Find where the given text appears and provide that cell's center as [x, y] coordinate. 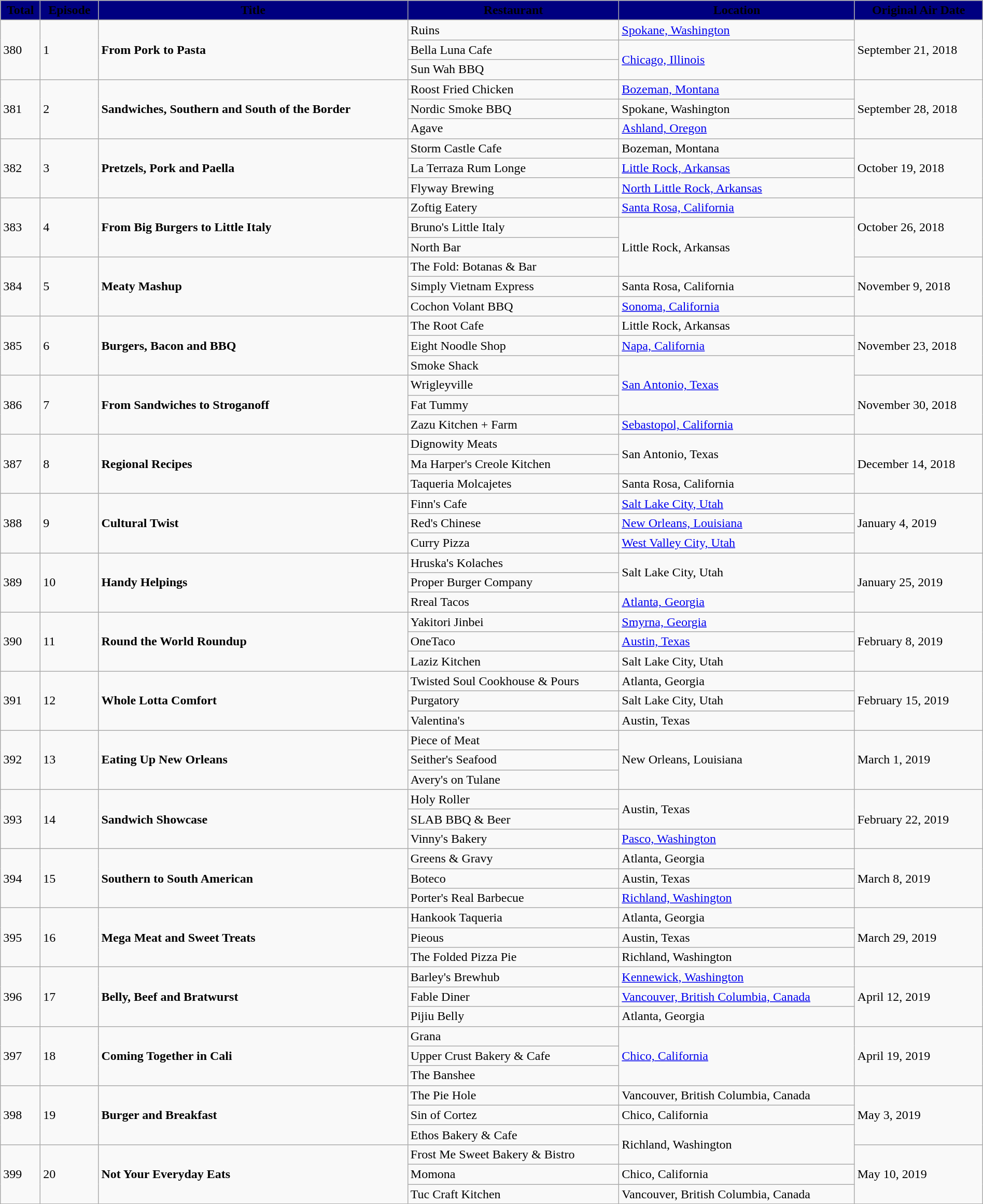
The Fold: Botanas & Bar [513, 267]
Ma Harper's Creole Kitchen [513, 464]
12 [69, 701]
Barley's Brewhub [513, 977]
1 [69, 50]
Purgatory [513, 701]
Original Air Date [919, 10]
January 25, 2019 [919, 582]
390 [21, 642]
Restaurant [513, 10]
Smoke Shack [513, 365]
Episode [69, 10]
Pieous [513, 938]
October 19, 2018 [919, 168]
Flyway Brewing [513, 188]
Round the World Roundup [253, 642]
From Big Burgers to Little Italy [253, 227]
Whole Lotta Comfort [253, 701]
5 [69, 287]
398 [21, 1115]
Sandwich Showcase [253, 819]
19 [69, 1115]
Dignowity Meats [513, 444]
Agave [513, 129]
Porter's Real Barbecue [513, 898]
383 [21, 227]
381 [21, 109]
20 [69, 1174]
February 22, 2019 [919, 819]
SLAB BBQ & Beer [513, 819]
January 4, 2019 [919, 523]
15 [69, 878]
March 1, 2019 [919, 760]
March 29, 2019 [919, 938]
Coming Together in Cali [253, 1056]
Title [253, 10]
Ashland, Oregon [737, 129]
October 26, 2018 [919, 227]
Fat Tummy [513, 405]
384 [21, 287]
Yakitori Jinbei [513, 622]
The Root Cafe [513, 326]
The Pie Hole [513, 1095]
Chicago, Illinois [737, 60]
Total [21, 10]
Cultural Twist [253, 523]
Twisted Soul Cookhouse & Pours [513, 681]
Eating Up New Orleans [253, 760]
389 [21, 582]
Southern to South American [253, 878]
Napa, California [737, 346]
18 [69, 1056]
Proper Burger Company [513, 583]
399 [21, 1174]
Fable Diner [513, 997]
Regional Recipes [253, 464]
Sandwiches, Southern and South of the Border [253, 109]
Tuc Craft Kitchen [513, 1194]
September 21, 2018 [919, 50]
392 [21, 760]
Piece of Meat [513, 740]
Smyrna, Georgia [737, 622]
Handy Helpings [253, 582]
Hruska's Kolaches [513, 562]
Seither's Seafood [513, 760]
Curry Pizza [513, 543]
Sebastopol, California [737, 424]
Momona [513, 1174]
Sin of Cortez [513, 1115]
West Valley City, Utah [737, 543]
Upper Crust Bakery & Cafe [513, 1056]
Pretzels, Pork and Paella [253, 168]
Meaty Mashup [253, 287]
397 [21, 1056]
396 [21, 997]
380 [21, 50]
395 [21, 938]
Valentina's [513, 720]
Avery's on Tulane [513, 780]
Pijiu Belly [513, 1016]
May 3, 2019 [919, 1115]
7 [69, 405]
February 15, 2019 [919, 701]
Sun Wah BBQ [513, 69]
Finn's Cafe [513, 503]
Boteco [513, 879]
Not Your Everyday Eats [253, 1174]
Greens & Gravy [513, 858]
Zazu Kitchen + Farm [513, 424]
Sonoma, California [737, 306]
From Pork to Pasta [253, 50]
8 [69, 464]
Bruno's Little Italy [513, 227]
9 [69, 523]
Red's Chinese [513, 523]
Burger and Breakfast [253, 1115]
November 30, 2018 [919, 405]
Cochon Volant BBQ [513, 306]
14 [69, 819]
16 [69, 938]
17 [69, 997]
393 [21, 819]
387 [21, 464]
Taqueria Molcajetes [513, 484]
Eight Noodle Shop [513, 346]
Location [737, 10]
The Folded Pizza Pie [513, 957]
November 9, 2018 [919, 287]
Zoftig Eatery [513, 207]
February 8, 2019 [919, 642]
Grana [513, 1036]
The Banshee [513, 1075]
Ruins [513, 30]
September 28, 2018 [919, 109]
Kennewick, Washington [737, 977]
Holy Roller [513, 799]
385 [21, 346]
386 [21, 405]
Belly, Beef and Bratwurst [253, 997]
388 [21, 523]
North Bar [513, 247]
Frost Me Sweet Bakery & Bistro [513, 1154]
April 12, 2019 [919, 997]
From Sandwiches to Stroganoff [253, 405]
Roost Fried Chicken [513, 89]
Ethos Bakery & Cafe [513, 1135]
Laziz Kitchen [513, 661]
OneTaco [513, 642]
391 [21, 701]
Burgers, Bacon and BBQ [253, 346]
Mega Meat and Sweet Treats [253, 938]
Rreal Tacos [513, 602]
Hankook Taqueria [513, 918]
11 [69, 642]
Bella Luna Cafe [513, 50]
2 [69, 109]
3 [69, 168]
4 [69, 227]
April 19, 2019 [919, 1056]
10 [69, 582]
May 10, 2019 [919, 1174]
Nordic Smoke BBQ [513, 109]
Simply Vietnam Express [513, 287]
March 8, 2019 [919, 878]
November 23, 2018 [919, 346]
Vinny's Bakery [513, 839]
13 [69, 760]
382 [21, 168]
La Terraza Rum Longe [513, 168]
6 [69, 346]
394 [21, 878]
Wrigleyville [513, 385]
December 14, 2018 [919, 464]
North Little Rock, Arkansas [737, 188]
Pasco, Washington [737, 839]
Storm Castle Cafe [513, 148]
